Output the (x, y) coordinate of the center of the cell containing the given text.  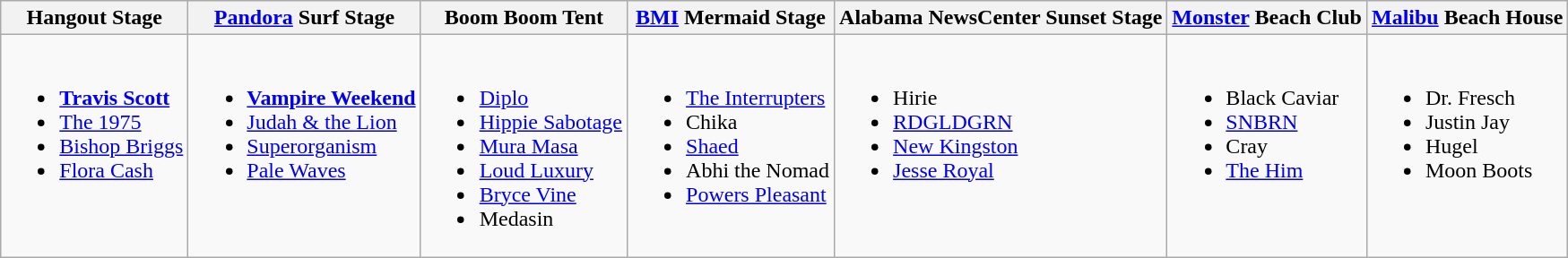
Malibu Beach House (1467, 18)
Hangout Stage (95, 18)
Boom Boom Tent (524, 18)
BMI Mermaid Stage (732, 18)
DiploHippie SabotageMura MasaLoud LuxuryBryce VineMedasin (524, 146)
Alabama NewsCenter Sunset Stage (1001, 18)
The InterruptersChikaShaedAbhi the NomadPowers Pleasant (732, 146)
Monster Beach Club (1268, 18)
HirieRDGLDGRNNew KingstonJesse Royal (1001, 146)
Travis ScottThe 1975Bishop BriggsFlora Cash (95, 146)
Vampire WeekendJudah & the LionSuperorganismPale Waves (305, 146)
Black CaviarSNBRNCrayThe Him (1268, 146)
Pandora Surf Stage (305, 18)
Dr. FreschJustin JayHugelMoon Boots (1467, 146)
